Provide the [X, Y] coordinate of the cell's center where the given text is located.  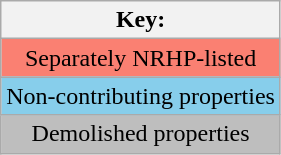
Separately NRHP-listed [141, 58]
Key: [141, 20]
Demolished properties [141, 134]
Non-contributing properties [141, 96]
